From the cell containing the given text, extract its center point as [X, Y] coordinate. 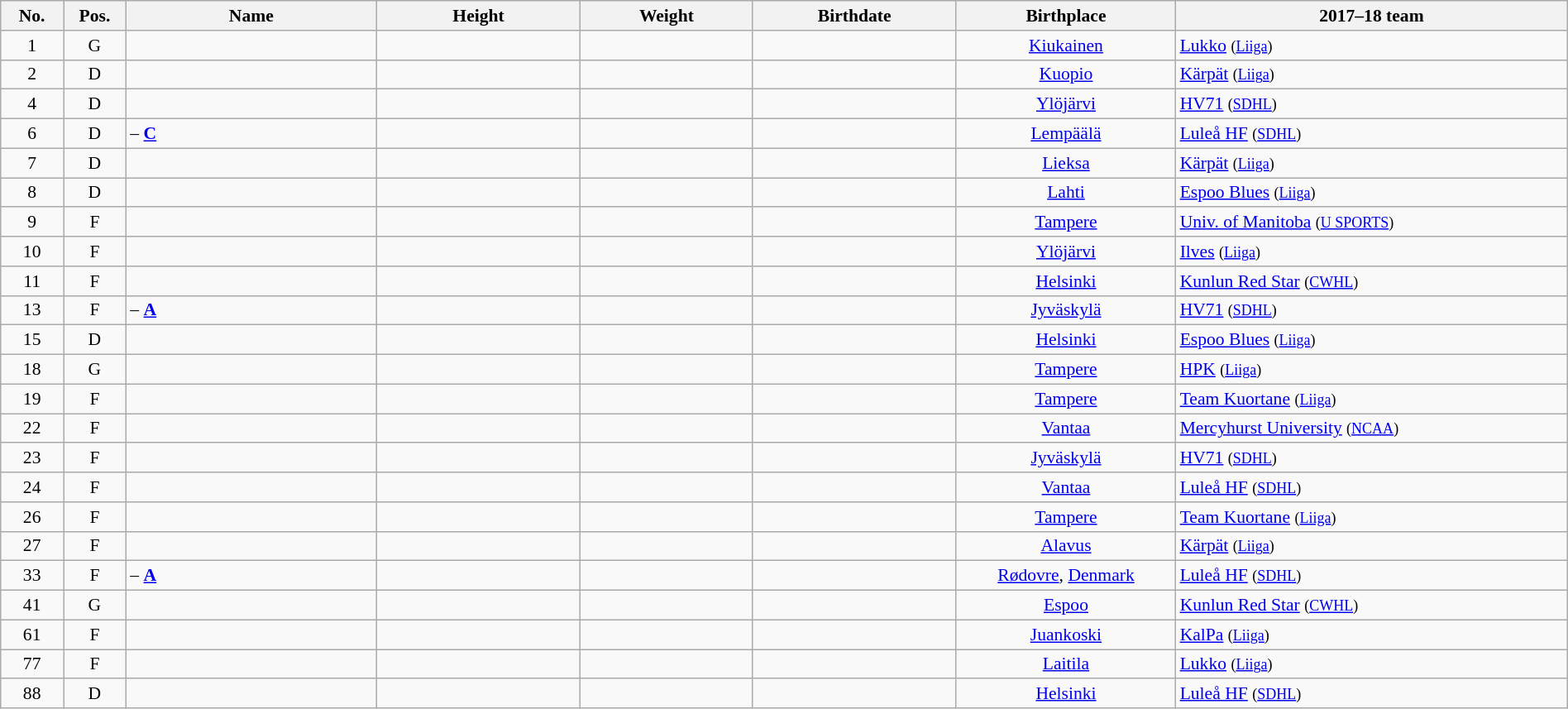
Mercyhurst University (NCAA) [1372, 429]
24 [32, 487]
1 [32, 46]
Pos. [95, 16]
KalPa (Liiga) [1372, 635]
Birthplace [1065, 16]
Lempäälä [1065, 134]
18 [32, 370]
Weight [667, 16]
33 [32, 576]
Lahti [1065, 193]
Juankoski [1065, 635]
13 [32, 310]
19 [32, 399]
Alavus [1065, 546]
Lieksa [1065, 163]
22 [32, 429]
Rødovre, Denmark [1065, 576]
2017–18 team [1372, 16]
Espoo [1065, 606]
Ilves (Liiga) [1372, 252]
15 [32, 340]
– C [251, 134]
Univ. of Manitoba (U SPORTS) [1372, 223]
23 [32, 458]
No. [32, 16]
HPK (Liiga) [1372, 370]
Laitila [1065, 664]
7 [32, 163]
61 [32, 635]
10 [32, 252]
4 [32, 104]
Name [251, 16]
41 [32, 606]
Kuopio [1065, 74]
27 [32, 546]
Kiukainen [1065, 46]
26 [32, 517]
9 [32, 223]
8 [32, 193]
6 [32, 134]
Height [478, 16]
88 [32, 694]
77 [32, 664]
11 [32, 281]
Birthdate [854, 16]
2 [32, 74]
